Locate the cell with the specified text and output its [x, y] center coordinate. 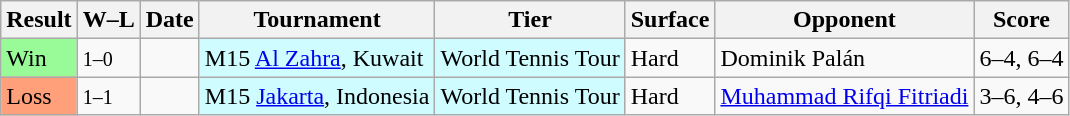
Dominik Palán [844, 58]
1–1 [108, 96]
3–6, 4–6 [1022, 96]
Date [170, 20]
Loss [39, 96]
Opponent [844, 20]
Tournament [317, 20]
1–0 [108, 58]
M15 Jakarta, Indonesia [317, 96]
Win [39, 58]
Muhammad Rifqi Fitriadi [844, 96]
Score [1022, 20]
Result [39, 20]
Tier [530, 20]
Surface [670, 20]
W–L [108, 20]
M15 Al Zahra, Kuwait [317, 58]
6–4, 6–4 [1022, 58]
